Determine the (x, y) coordinate at the center of the cell enclosing the given text.  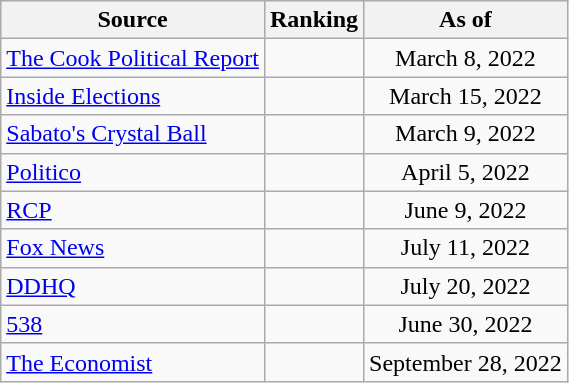
Source (133, 20)
April 5, 2022 (466, 172)
DDHQ (133, 286)
March 8, 2022 (466, 58)
538 (133, 324)
July 20, 2022 (466, 286)
RCP (133, 210)
September 28, 2022 (466, 362)
The Economist (133, 362)
Inside Elections (133, 96)
As of (466, 20)
Fox News (133, 248)
July 11, 2022 (466, 248)
The Cook Political Report (133, 58)
Ranking (314, 20)
March 9, 2022 (466, 134)
Sabato's Crystal Ball (133, 134)
June 30, 2022 (466, 324)
March 15, 2022 (466, 96)
June 9, 2022 (466, 210)
Politico (133, 172)
